From the cell containing the given text, extract its center point as [X, Y] coordinate. 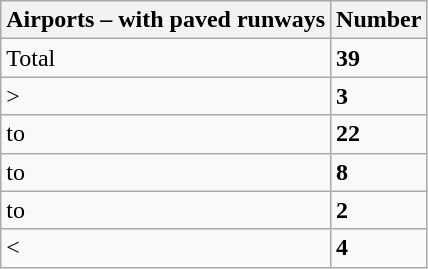
3 [379, 96]
22 [379, 134]
> [166, 96]
8 [379, 172]
Total [166, 58]
< [166, 248]
2 [379, 210]
39 [379, 58]
Number [379, 20]
4 [379, 248]
Airports – with paved runways [166, 20]
